Find where the given text appears and provide that cell's center as (x, y) coordinate. 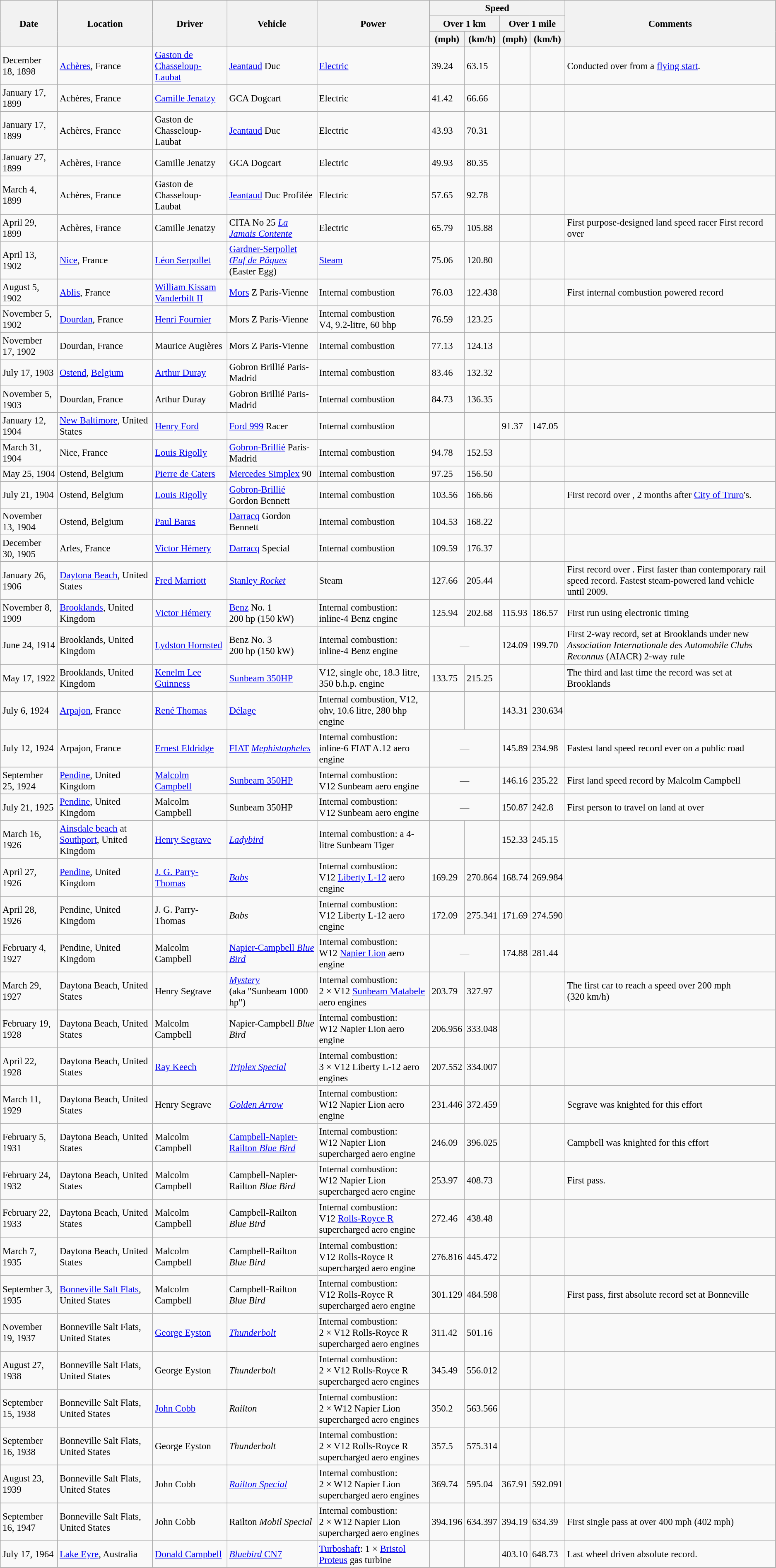
The first car to reach a speed over 200 mph (320 km/h) (670, 991)
438.48 (482, 1219)
Driver (190, 24)
Gardner-Serpollet Œuf de Pâques (Easter Egg) (272, 260)
July 12, 1924 (29, 748)
September 16, 1947 (29, 1522)
Railton Special (272, 1484)
97.25 (447, 474)
February 19, 1928 (29, 1029)
275.341 (482, 915)
109.59 (447, 549)
253.97 (447, 1181)
Last wheel driven absolute record. (670, 1554)
Pierre de Caters (190, 474)
January 27, 1899 (29, 163)
Location (105, 24)
123.25 (482, 319)
July 17, 1964 (29, 1554)
April 13, 1902 (29, 260)
September 16, 1938 (29, 1446)
Internal combustion, V12, ohv, 10.6 litre, 280 bhp engine (373, 710)
Mercedes Simplex 90 (272, 474)
Campbell was knighted for this effort (670, 1143)
Léon Serpollet (190, 260)
634.39 (547, 1522)
246.09 (447, 1143)
76.03 (447, 292)
124.13 (482, 346)
75.06 (447, 260)
Stanley Rocket (272, 581)
First 2-way record, set at Brooklands under new Association Internationale des Automobile Clubs Reconnus (AIACR) 2-way rule (670, 646)
February 5, 1931 (29, 1143)
327.97 (482, 991)
166.66 (482, 495)
215.25 (482, 678)
Golden Arrow (272, 1105)
394.196 (447, 1522)
Internal combustion:2 × V12 Sunbeam Matabele aero engines (373, 991)
634.397 (482, 1522)
Kenelm Lee Guinness (190, 678)
First purpose-designed land speed racer First record over (670, 228)
168.22 (482, 522)
235.22 (547, 781)
372.459 (482, 1105)
Benz No. 1200 hp (150 kW) (272, 613)
103.56 (447, 495)
First pass. (670, 1181)
First run using electronic timing (670, 613)
Ainsdale beach at Southport, United Kingdom (105, 839)
May 25, 1904 (29, 474)
104.53 (447, 522)
132.32 (482, 373)
270.864 (482, 878)
February 4, 1927 (29, 953)
Railton (272, 1408)
333.048 (482, 1029)
July 17, 1903 (29, 373)
Gobron-Brillié Paris-Madrid (272, 453)
245.15 (547, 839)
63.15 (482, 66)
June 24, 1914 (29, 646)
206.956 (447, 1029)
147.05 (547, 426)
403.10 (514, 1554)
76.59 (447, 319)
March 29, 1927 (29, 991)
March 11, 1929 (29, 1105)
Paul Baras (190, 522)
274.590 (547, 915)
43.93 (447, 131)
301.129 (447, 1294)
First internal combustion powered record (670, 292)
April 28, 1926 (29, 915)
172.09 (447, 915)
49.93 (447, 163)
145.89 (514, 748)
125.94 (447, 613)
575.314 (482, 1446)
December 18, 1898 (29, 66)
Speed (497, 8)
272.46 (447, 1219)
July 21, 1925 (29, 807)
Segrave was knighted for this effort (670, 1105)
William Kissam Vanderbilt II (190, 292)
Internal combustion: inline-6 FIAT A.12 aero engine (373, 748)
39.24 (447, 66)
Ladybird (272, 839)
136.35 (482, 399)
65.79 (447, 228)
91.37 (514, 426)
Over 1 mile (532, 24)
143.31 (514, 710)
83.46 (447, 373)
December 30, 1905 (29, 549)
February 22, 1933 (29, 1219)
September 15, 1938 (29, 1408)
369.74 (447, 1484)
FIAT Mephistopheles (272, 748)
203.79 (447, 991)
484.598 (482, 1294)
November 19, 1937 (29, 1332)
March 31, 1904 (29, 453)
334.007 (482, 1067)
July 21, 1904 (29, 495)
146.16 (514, 781)
445.472 (482, 1257)
357.5 (447, 1446)
Maurice Augières (190, 346)
First person to travel on land at over (670, 807)
Ford 999 Racer (272, 426)
Gobron-Brillié Gordon Bennett (272, 495)
January 26, 1906 (29, 581)
595.04 (482, 1484)
November 5, 1903 (29, 399)
Ray Keech (190, 1067)
Conducted over from a flying start. (670, 66)
80.35 (482, 163)
August 23, 1939 (29, 1484)
July 6, 1924 (29, 710)
186.57 (547, 613)
First pass, first absolute record set at Bonneville (670, 1294)
127.66 (447, 581)
92.78 (482, 195)
Internal combustionV4, 9.2-litre, 60 bhp (373, 319)
133.75 (447, 678)
94.78 (447, 453)
205.44 (482, 581)
84.73 (447, 399)
176.37 (482, 549)
311.42 (447, 1332)
Délage (272, 710)
August 5, 1902 (29, 292)
First single pass at over 400 mph (402 mph) (670, 1522)
150.87 (514, 807)
592.091 (547, 1484)
152.53 (482, 453)
April 22, 1928 (29, 1067)
105.88 (482, 228)
66.66 (482, 99)
V12, single ohc, 18.3 litre, 350 b.h.p. engine (373, 678)
563.566 (482, 1408)
367.91 (514, 1484)
May 17, 1922 (29, 678)
Date (29, 24)
Comments (670, 24)
156.50 (482, 474)
124.09 (514, 646)
November 17, 1902 (29, 346)
Arles, France (105, 549)
168.74 (514, 878)
Jeantaud Duc Profilée (272, 195)
77.13 (447, 346)
René Thomas (190, 710)
394.19 (514, 1522)
March 4, 1899 (29, 195)
Bluebird CN7 (272, 1554)
199.70 (547, 646)
169.29 (447, 878)
CITA No 25 La Jamais Contente (272, 228)
November 5, 1902 (29, 319)
234.98 (547, 748)
41.42 (447, 99)
174.88 (514, 953)
Power (373, 24)
Vehicle (272, 24)
March 7, 1935 (29, 1257)
September 3, 1935 (29, 1294)
Internal combustion: a 4-litre Sunbeam Tiger (373, 839)
152.33 (514, 839)
202.68 (482, 613)
120.80 (482, 260)
September 25, 1924 (29, 781)
276.816 (447, 1257)
Henri Fournier (190, 319)
First land speed record by Malcolm Campbell (670, 781)
171.69 (514, 915)
Over 1 km (465, 24)
242.8 (547, 807)
57.65 (447, 195)
January 12, 1904 (29, 426)
230.634 (547, 710)
First record over , 2 months after City of Truro's. (670, 495)
Ablis, France (105, 292)
April 27, 1926 (29, 878)
August 27, 1938 (29, 1370)
269.984 (547, 878)
Henry Ford (190, 426)
Donald Campbell (190, 1554)
501.16 (482, 1332)
Railton Mobil Special (272, 1522)
231.446 (447, 1105)
556.012 (482, 1370)
Darracq Special (272, 549)
First record over . First faster than contemporary rail speed record. Fastest steam-powered land vehicle until 2009. (670, 581)
March 16, 1926 (29, 839)
70.31 (482, 131)
115.93 (514, 613)
Fastest land speed record ever on a public road (670, 748)
New Baltimore, United States (105, 426)
281.44 (547, 953)
The third and last time the record was set at Brooklands (670, 678)
Benz No. 3 200 hp (150 kW) (272, 646)
Turboshaft: 1 × Bristol Proteus gas turbine (373, 1554)
396.025 (482, 1143)
Mystery (aka "Sunbeam 1000 hp") (272, 991)
Lydston Hornsted (190, 646)
207.552 (447, 1067)
Darracq Gordon Bennett (272, 522)
Fred Marriott (190, 581)
Lake Eyre, Australia (105, 1554)
Internal combustion:3 × V12 Liberty L-12 aero engines (373, 1067)
122.438 (482, 292)
February 24, 1932 (29, 1181)
November 13, 1904 (29, 522)
408.73 (482, 1181)
350.2 (447, 1408)
Ernest Eldridge (190, 748)
November 8, 1909 (29, 613)
Triplex Special (272, 1067)
648.73 (547, 1554)
April 29, 1899 (29, 228)
345.49 (447, 1370)
